Return (x, y) of the center of cell containing provided text 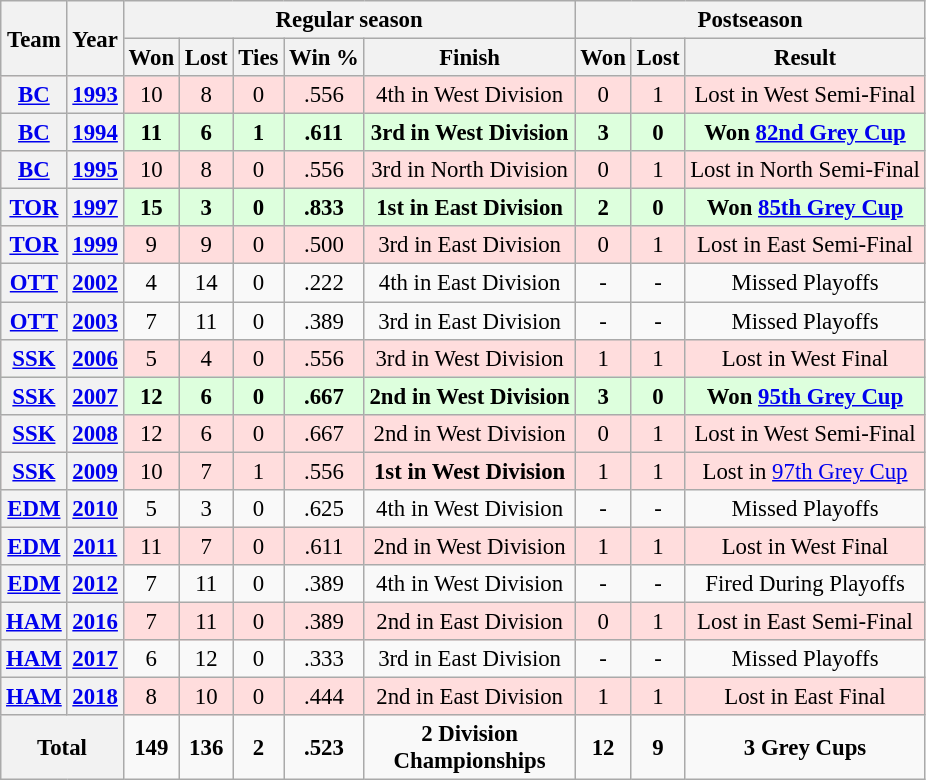
Regular season (349, 20)
.333 (324, 659)
14 (206, 283)
1997 (95, 208)
149 (151, 748)
2002 (95, 283)
2016 (95, 621)
Team (34, 38)
1999 (95, 245)
2012 (95, 584)
2017 (95, 659)
Won 95th Grey Cup (805, 396)
2006 (95, 358)
Postseason (750, 20)
2010 (95, 509)
3 Grey Cups (805, 748)
2018 (95, 697)
1st in East Division (470, 208)
2009 (95, 471)
Lost in 97th Grey Cup (805, 471)
.222 (324, 283)
Year (95, 38)
2 DivisionChampionships (470, 748)
Result (805, 58)
136 (206, 748)
Lost in East Final (805, 697)
.625 (324, 509)
1994 (95, 133)
.833 (324, 208)
Finish (470, 58)
.523 (324, 748)
Ties (258, 58)
1995 (95, 170)
.500 (324, 245)
1st in West Division (470, 471)
15 (151, 208)
2011 (95, 546)
2008 (95, 433)
Won 82nd Grey Cup (805, 133)
Lost in North Semi-Final (805, 170)
1993 (95, 95)
3rd in North Division (470, 170)
2007 (95, 396)
4th in East Division (470, 283)
Total (62, 748)
Win % (324, 58)
Fired During Playoffs (805, 584)
Won 85th Grey Cup (805, 208)
2003 (95, 321)
.444 (324, 697)
